Detect which cell encompasses the target text, then output its [X, Y] center coordinate. 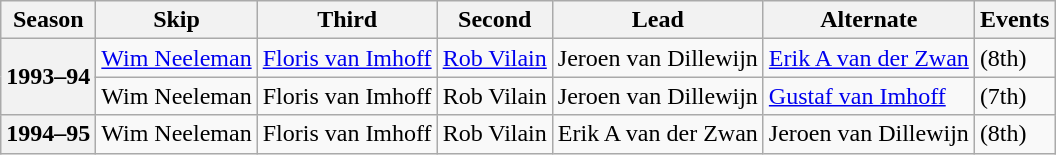
(7th) [1014, 96]
1994–95 [48, 134]
Third [347, 20]
Season [48, 20]
Lead [658, 20]
Gustaf van Imhoff [868, 96]
Second [494, 20]
1993–94 [48, 77]
Alternate [868, 20]
Events [1014, 20]
Skip [176, 20]
